Detect which cell encompasses the target text, then output its (x, y) center coordinate. 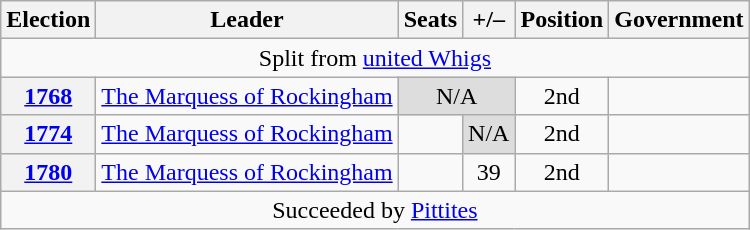
1768 (48, 96)
Split from united Whigs (375, 58)
Succeeded by Pittites (375, 210)
Position (562, 20)
1774 (48, 134)
Election (48, 20)
39 (489, 172)
+/– (489, 20)
Government (679, 20)
Seats (430, 20)
1780 (48, 172)
Leader (247, 20)
